Pinpoint the cell where the given text exists, returning its (X, Y) midpoint coordinate. 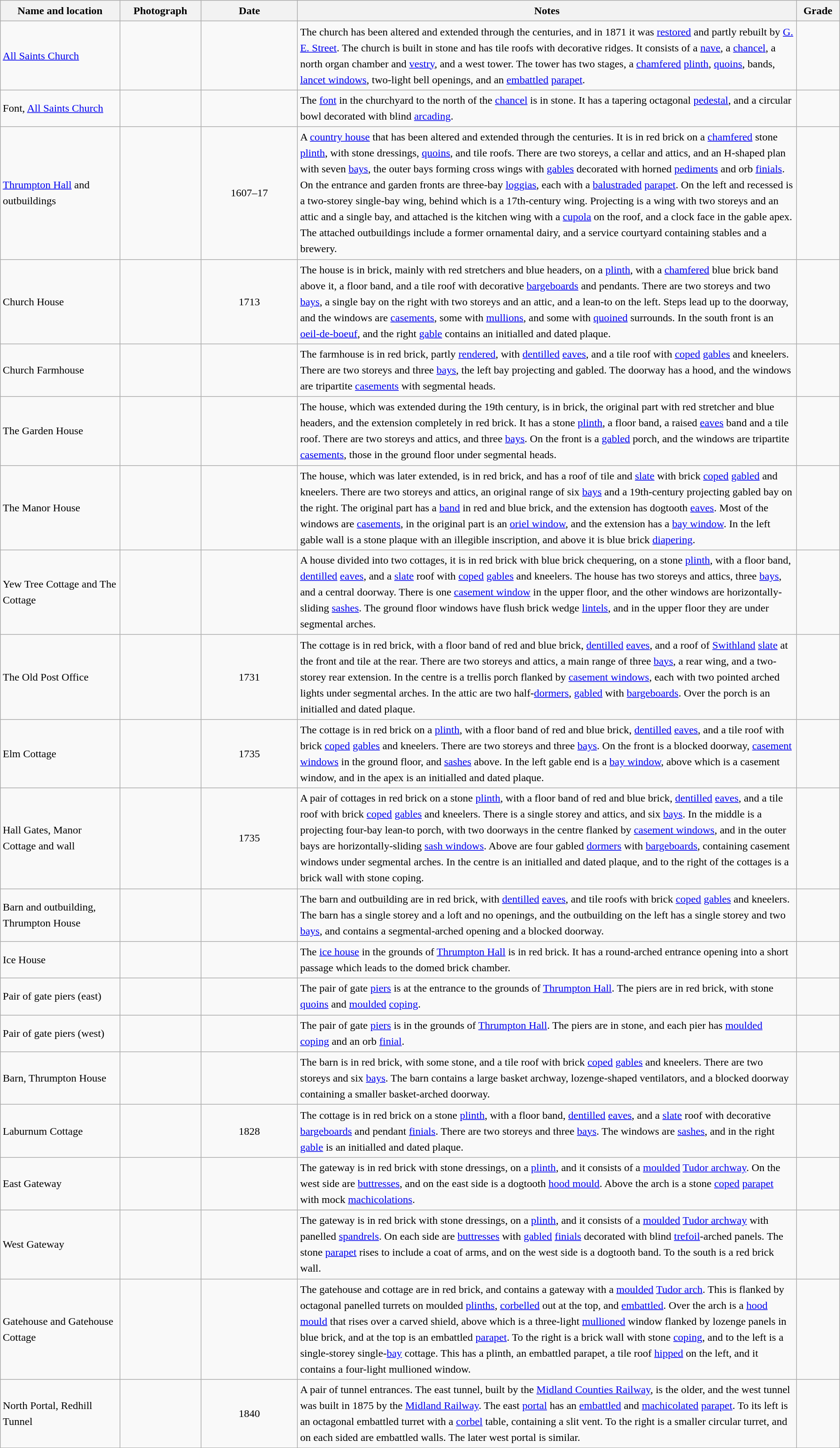
All Saints Church (60, 56)
Church House (60, 301)
The Old Post Office (60, 677)
Yew Tree Cottage and The Cottage (60, 592)
Laburnum Cottage (60, 1131)
Gatehouse and Gatehouse Cottage (60, 1329)
The Manor House (60, 508)
The Garden House (60, 431)
Photograph (160, 11)
1840 (249, 1413)
Name and location (60, 11)
Pair of gate piers (east) (60, 997)
Barn, Thrumpton House (60, 1078)
Font, All Saints Church (60, 108)
Church Farmhouse (60, 370)
Date (249, 11)
Barn and outbuilding,Thrumpton House (60, 915)
1828 (249, 1131)
1607–17 (249, 193)
1713 (249, 301)
East Gateway (60, 1184)
West Gateway (60, 1244)
The pair of gate piers is at the entrance to the grounds of Thrumpton Hall. The piers are in red brick, with stone quoins and moulded coping. (547, 997)
Ice House (60, 960)
Hall Gates, Manor Cottage and wall (60, 838)
Thrumpton Hall and outbuildings (60, 193)
Grade (818, 11)
Elm Cottage (60, 753)
Pair of gate piers (west) (60, 1033)
North Portal, Redhill Tunnel (60, 1413)
Notes (547, 11)
The pair of gate piers is in the grounds of Thrumpton Hall. The piers are in stone, and each pier has moulded coping and an orb finial. (547, 1033)
1731 (249, 677)
